Determine the (X, Y) coordinate at the center of the cell enclosing the given text.  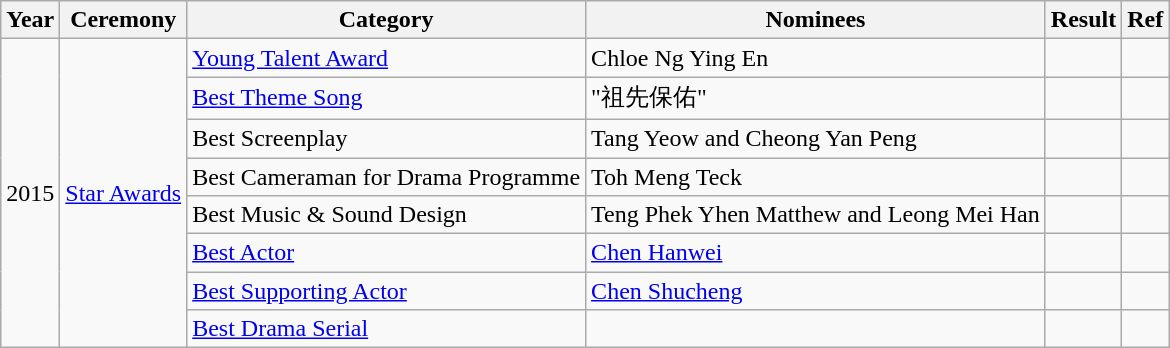
Star Awards (124, 194)
Result (1083, 20)
Year (30, 20)
Best Theme Song (386, 98)
Ref (1146, 20)
Chloe Ng Ying En (816, 58)
Best Music & Sound Design (386, 215)
Young Talent Award (386, 58)
Chen Hanwei (816, 253)
Ceremony (124, 20)
Best Supporting Actor (386, 291)
Best Actor (386, 253)
Best Screenplay (386, 138)
Toh Meng Teck (816, 177)
Best Cameraman for Drama Programme (386, 177)
Tang Yeow and Cheong Yan Peng (816, 138)
Category (386, 20)
"祖先保佑" (816, 98)
Best Drama Serial (386, 329)
Teng Phek Yhen Matthew and Leong Mei Han (816, 215)
Chen Shucheng (816, 291)
2015 (30, 194)
Nominees (816, 20)
